Capture the cell that displays the provided text and extract its [X, Y] central coordinate. 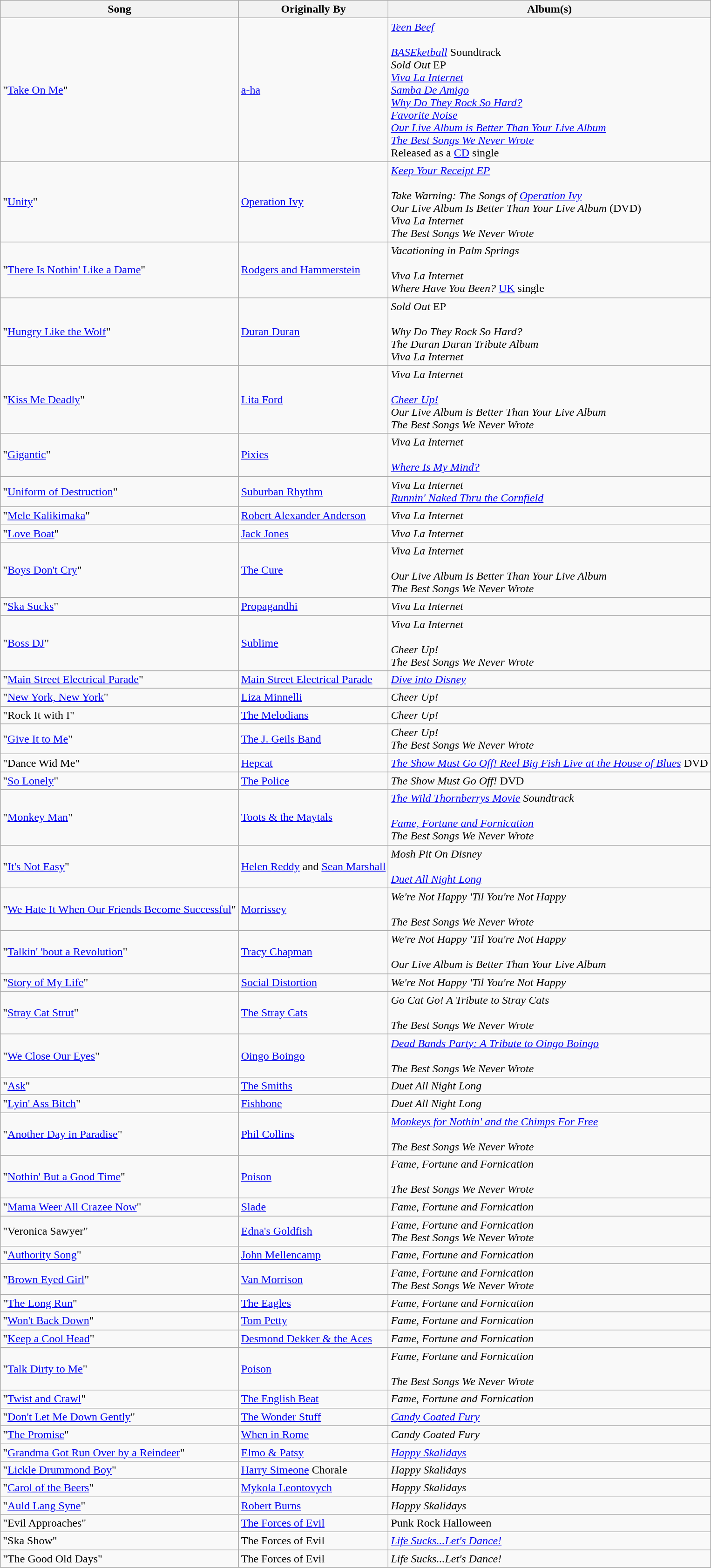
The Cure [313, 570]
The English Beat [313, 1399]
Morrissey [313, 909]
The Wild Thornberrys Movie SoundtrackFame, Fortune and Fornication The Best Songs We Never Wrote [549, 818]
"Talk Dirty to Me" [119, 1369]
Oingo Boingo [313, 1055]
We're Not Happy 'Til You're Not HappyThe Best Songs We Never Wrote [549, 909]
Originally By [313, 9]
"There Is Nothin' Like a Dame" [119, 270]
We're Not Happy 'Til You're Not HappyOur Live Album is Better Than Your Live Album [549, 952]
Album(s) [549, 9]
"Mama Weer All Crazee Now" [119, 1207]
Viva La InternetCheer Up! The Best Songs We Never Wrote [549, 643]
"Veronica Sawyer" [119, 1231]
Desmond Dekker & the Aces [313, 1338]
Propagandhi [313, 606]
"So Lonely" [119, 781]
"Evil Approaches" [119, 1523]
"Kiss Me Deadly" [119, 399]
"Grandma Got Run Over by a Reindeer" [119, 1452]
"Monkey Man" [119, 818]
Fishbone [313, 1103]
Liza Minnelli [313, 697]
"Don't Let Me Down Gently" [119, 1417]
Mykola Leontovych [313, 1487]
Harry Simeone Chorale [313, 1470]
"Nothin' But a Good Time" [119, 1177]
Pixies [313, 455]
Monkeys for Nothin' and the Chimps For FreeThe Best Songs We Never Wrote [549, 1134]
"New York, New York" [119, 697]
Viva La InternetRunnin' Naked Thru the Cornfield [549, 492]
Robert Burns [313, 1505]
"The Promise" [119, 1434]
"Boys Don't Cry" [119, 570]
Dive into Disney [549, 680]
Jack Jones [313, 533]
Edna's Goldfish [313, 1231]
"Talkin' 'bout a Revolution" [119, 952]
Social Distortion [313, 982]
"Dance Wid Me" [119, 763]
"The Good Old Days" [119, 1559]
Vacationing in Palm SpringsViva La Internet Where Have You Been? UK single [549, 270]
Rodgers and Hammerstein [313, 270]
"Another Day in Paradise" [119, 1134]
The Show Must Go Off! Reel Big Fish Live at the House of Blues DVD [549, 763]
"Won't Back Down" [119, 1321]
Toots & the Maytals [313, 818]
John Mellencamp [313, 1255]
Helen Reddy and Sean Marshall [313, 866]
"Ska Show" [119, 1541]
Mosh Pit On DisneyDuet All Night Long [549, 866]
"Mele Kalikimaka" [119, 515]
"The Long Run" [119, 1303]
The Show Must Go Off! DVD [549, 781]
Tom Petty [313, 1321]
"Stray Cat Strut" [119, 1013]
Viva La InternetWhere Is My Mind? [549, 455]
The Melodians [313, 715]
Hepcat [313, 763]
"Take On Me" [119, 90]
Operation Ivy [313, 202]
"Ska Sucks" [119, 606]
"Keep a Cool Head" [119, 1338]
Viva La InternetCheer Up! Our Live Album is Better Than Your Live Album The Best Songs We Never Wrote [549, 399]
The Smiths [313, 1086]
"Love Boat" [119, 533]
Punk Rock Halloween [549, 1523]
Phil Collins [313, 1134]
"We Close Our Eyes" [119, 1055]
"Twist and Crawl" [119, 1399]
Sublime [313, 643]
"Brown Eyed Girl" [119, 1279]
"Give It to Me" [119, 739]
"Auld Lang Syne" [119, 1505]
The Eagles [313, 1303]
"Gigantic" [119, 455]
"Lyin' Ass Bitch" [119, 1103]
"Hungry Like the Wolf" [119, 331]
Suburban Rhythm [313, 492]
Sold Out EPWhy Do They Rock So Hard? The Duran Duran Tribute Album Viva La Internet [549, 331]
"Authority Song" [119, 1255]
Tracy Chapman [313, 952]
"Boss DJ" [119, 643]
The Stray Cats [313, 1013]
"Ask" [119, 1086]
Dead Bands Party: A Tribute to Oingo BoingoThe Best Songs We Never Wrote [549, 1055]
Viva La InternetOur Live Album Is Better Than Your Live Album The Best Songs We Never Wrote [549, 570]
"Carol of the Beers" [119, 1487]
The J. Geils Band [313, 739]
"Uniform of Destruction" [119, 492]
"Rock It with I" [119, 715]
"Unity" [119, 202]
Cheer Up!The Best Songs We Never Wrote [549, 739]
Slade [313, 1207]
"We Hate It When Our Friends Become Successful" [119, 909]
Go Cat Go! A Tribute to Stray CatsThe Best Songs We Never Wrote [549, 1013]
Van Morrison [313, 1279]
Main Street Electrical Parade [313, 680]
a-ha [313, 90]
Robert Alexander Anderson [313, 515]
The Police [313, 781]
Lita Ford [313, 399]
"It's Not Easy" [119, 866]
"Story of My Life" [119, 982]
"Main Street Electrical Parade" [119, 680]
"Lickle Drummond Boy" [119, 1470]
Song [119, 9]
We're Not Happy 'Til You're Not Happy [549, 982]
The Wonder Stuff [313, 1417]
Elmo & Patsy [313, 1452]
When in Rome [313, 1434]
Duran Duran [313, 331]
